Capture the cell that displays the provided text and extract its (x, y) central coordinate. 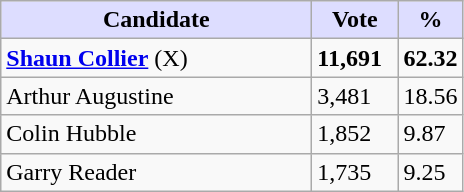
1,735 (355, 172)
Vote (355, 20)
3,481 (355, 96)
% (430, 20)
Candidate (156, 20)
18.56 (430, 96)
62.32 (430, 58)
Shaun Collier (X) (156, 58)
Colin Hubble (156, 134)
9.25 (430, 172)
9.87 (430, 134)
Garry Reader (156, 172)
11,691 (355, 58)
Arthur Augustine (156, 96)
1,852 (355, 134)
